Determine the [X, Y] coordinate at the center of the cell enclosing the given text.  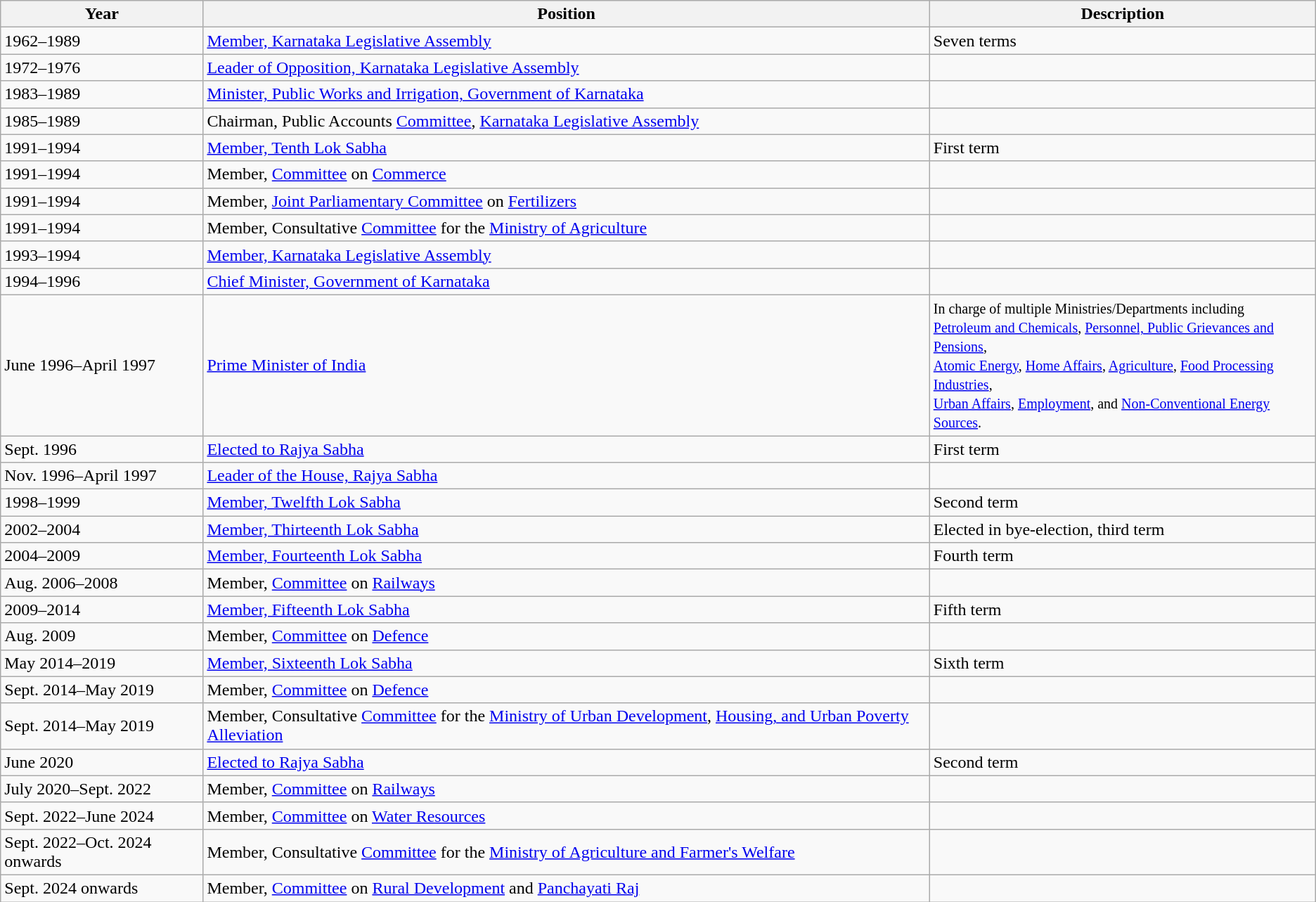
1972–1976 [102, 67]
June 2020 [102, 762]
1983–1989 [102, 94]
Sept. 2024 onwards [102, 888]
Year [102, 14]
1985–1989 [102, 121]
Minister, Public Works and Irrigation, Government of Karnataka [567, 94]
1962–1989 [102, 41]
July 2020–Sept. 2022 [102, 789]
2002–2004 [102, 529]
Member, Committee on Water Resources [567, 816]
Leader of Opposition, Karnataka Legislative Assembly [567, 67]
Member, Thirteenth Lok Sabha [567, 529]
Member, Twelfth Lok Sabha [567, 503]
Aug. 2006–2008 [102, 583]
Member, Fourteenth Lok Sabha [567, 556]
Member, Committee on Commerce [567, 174]
June 1996–April 1997 [102, 365]
Chief Minister, Government of Karnataka [567, 281]
Sixth term [1122, 663]
Sept. 2022–June 2024 [102, 816]
1994–1996 [102, 281]
Fifth term [1122, 610]
Member, Sixteenth Lok Sabha [567, 663]
Prime Minister of India [567, 365]
Fourth term [1122, 556]
Chairman, Public Accounts Committee, Karnataka Legislative Assembly [567, 121]
Member, Fifteenth Lok Sabha [567, 610]
May 2014–2019 [102, 663]
Sept. 2022–Oct. 2024 onwards [102, 852]
Member, Consultative Committee for the Ministry of Agriculture [567, 228]
Nov. 1996–April 1997 [102, 476]
Position [567, 14]
Elected in bye-election, third term [1122, 529]
Leader of the House, Rajya Sabha [567, 476]
Member, Joint Parliamentary Committee on Fertilizers [567, 201]
Description [1122, 14]
Member, Committee on Rural Development and Panchayati Raj [567, 888]
Seven terms [1122, 41]
2004–2009 [102, 556]
1993–1994 [102, 255]
Member, Tenth Lok Sabha [567, 148]
Member, Consultative Committee for the Ministry of Agriculture and Farmer's Welfare [567, 852]
Member, Consultative Committee for the Ministry of Urban Development, Housing, and Urban Poverty Alleviation [567, 726]
1998–1999 [102, 503]
Sept. 1996 [102, 449]
Aug. 2009 [102, 636]
2009–2014 [102, 610]
